Output the (X, Y) coordinate of the center of the cell containing the given text.  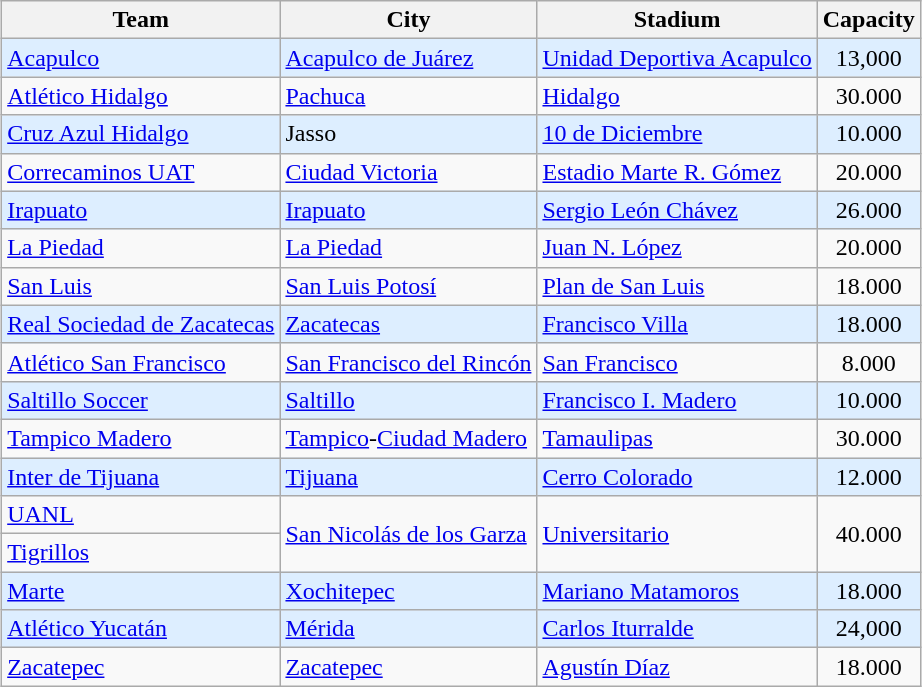
Tamaulipas (677, 438)
UANL (141, 515)
24,000 (868, 629)
Stadium (677, 20)
Inter de Tijuana (141, 477)
San Luis Potosí (408, 286)
Acapulco (141, 58)
Juan N. López (677, 248)
Team (141, 20)
City (408, 20)
Acapulco de Juárez (408, 58)
Ciudad Victoria (408, 172)
Xochitepec (408, 591)
San Nicolás de los Garza (408, 534)
Carlos Iturralde (677, 629)
12.000 (868, 477)
Tigrillos (141, 553)
13,000 (868, 58)
Capacity (868, 20)
Tampico-Ciudad Madero (408, 438)
Tijuana (408, 477)
Cruz Azul Hidalgo (141, 134)
Agustín Díaz (677, 667)
Francisco Villa (677, 324)
Mérida (408, 629)
Mariano Matamoros (677, 591)
Correcaminos UAT (141, 172)
8.000 (868, 362)
Saltillo Soccer (141, 400)
San Luis (141, 286)
Tampico Madero (141, 438)
Plan de San Luis (677, 286)
Atlético San Francisco (141, 362)
Francisco I. Madero (677, 400)
Cerro Colorado (677, 477)
Marte (141, 591)
Atlético Hidalgo (141, 96)
Jasso (408, 134)
Atlético Yucatán (141, 629)
San Francisco del Rincón (408, 362)
10 de Diciembre (677, 134)
Universitario (677, 534)
26.000 (868, 210)
Real Sociedad de Zacatecas (141, 324)
Pachuca (408, 96)
San Francisco (677, 362)
40.000 (868, 534)
Zacatecas (408, 324)
Sergio León Chávez (677, 210)
Unidad Deportiva Acapulco (677, 58)
Saltillo (408, 400)
Estadio Marte R. Gómez (677, 172)
Hidalgo (677, 96)
